From the cell containing the given text, extract its center point as (X, Y) coordinate. 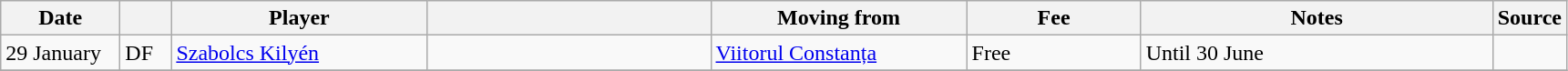
Free (1053, 53)
Player (299, 18)
29 January (60, 53)
Moving from (838, 18)
Fee (1053, 18)
Szabolcs Kilyén (299, 53)
Until 30 June (1317, 53)
Notes (1317, 18)
Date (60, 18)
DF (146, 53)
Viitorul Constanța (838, 53)
Source (1529, 18)
